Identify which cell holds the provided text, then report its (x, y) central coordinate. 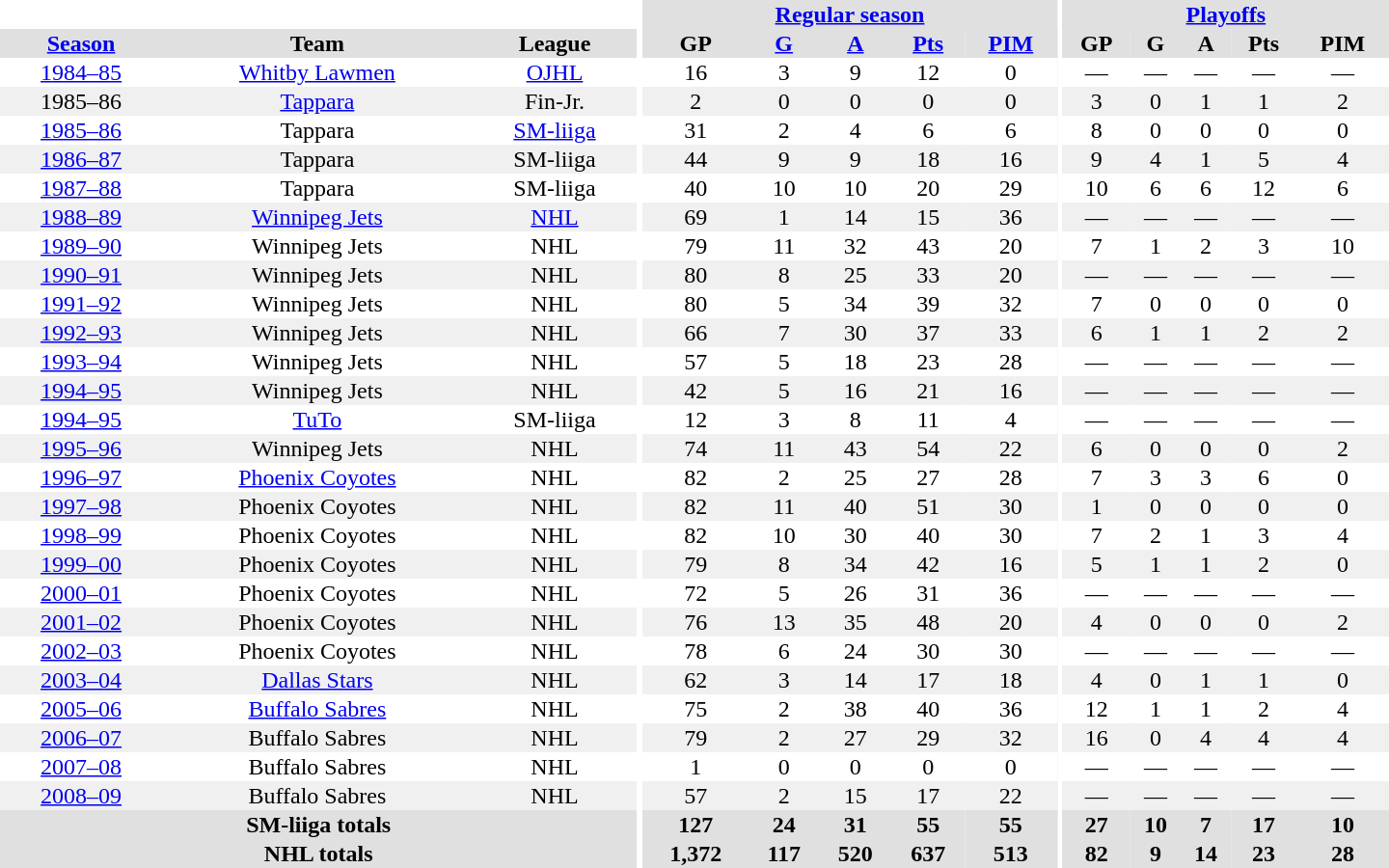
Team (316, 43)
72 (695, 593)
1988–89 (81, 217)
637 (928, 854)
1986–87 (81, 159)
Dallas Stars (316, 680)
2005–06 (81, 709)
13 (783, 622)
Fin-Jr. (556, 101)
2002–03 (81, 651)
520 (855, 854)
Playoffs (1226, 14)
TuTo (316, 420)
117 (783, 854)
1997–98 (81, 506)
2006–07 (81, 738)
1990–91 (81, 275)
39 (928, 304)
37 (928, 333)
35 (855, 622)
2001–02 (81, 622)
SM-liiga totals (318, 825)
74 (695, 448)
1987–88 (81, 188)
513 (1011, 854)
1992–93 (81, 333)
51 (928, 506)
2007–08 (81, 767)
1993–94 (81, 362)
1998–99 (81, 535)
1984–85 (81, 72)
44 (695, 159)
Whitby Lawmen (316, 72)
38 (855, 709)
1996–97 (81, 477)
54 (928, 448)
127 (695, 825)
69 (695, 217)
2008–09 (81, 796)
78 (695, 651)
1989–90 (81, 246)
1999–00 (81, 564)
62 (695, 680)
2003–04 (81, 680)
1,372 (695, 854)
1991–92 (81, 304)
26 (855, 593)
Regular season (850, 14)
75 (695, 709)
OJHL (556, 72)
66 (695, 333)
48 (928, 622)
1995–96 (81, 448)
Season (81, 43)
76 (695, 622)
21 (928, 391)
NHL totals (318, 854)
2000–01 (81, 593)
League (556, 43)
